Return the [X, Y] coordinate for the center point of the cell that contains the specified text.  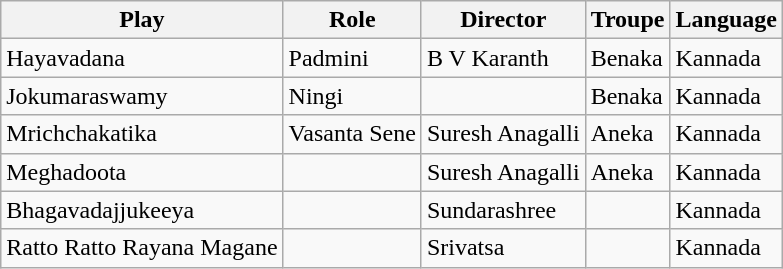
Director [503, 20]
Srivatsa [503, 248]
Jokumaraswamy [142, 96]
Troupe [628, 20]
Language [726, 20]
Bhagavadajjukeeya [142, 210]
B V Karanth [503, 58]
Mrichchakatika [142, 134]
Ningi [352, 96]
Vasanta Sene [352, 134]
Play [142, 20]
Sundarashree [503, 210]
Role [352, 20]
Meghadoota [142, 172]
Hayavadana [142, 58]
Ratto Ratto Rayana Magane [142, 248]
Padmini [352, 58]
